Return [x, y] of the center of cell containing provided text 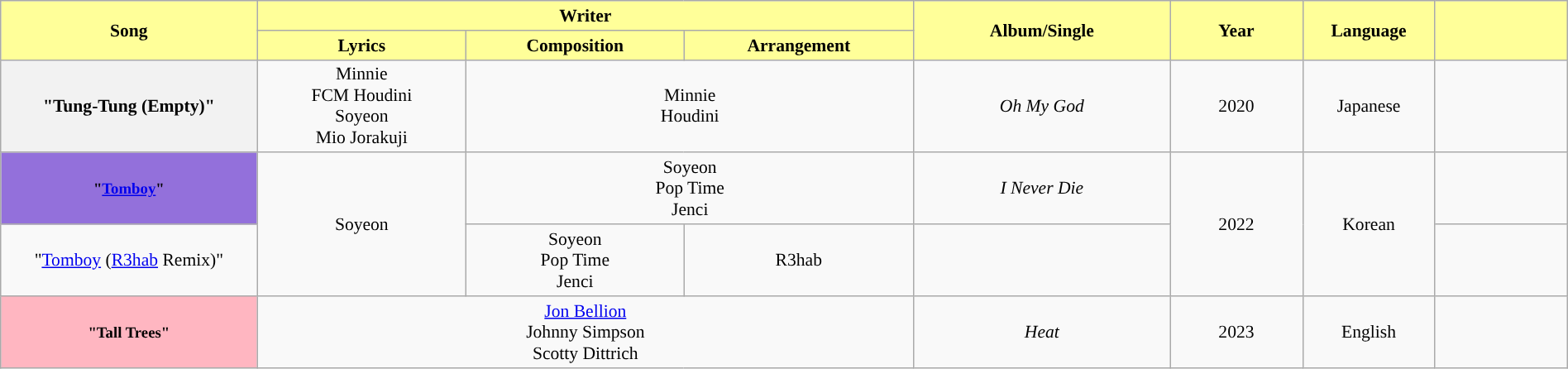
Soyeon [362, 223]
Lyrics [362, 45]
2020 [1236, 106]
"Tomboy" [129, 189]
MinnieFCM HoudiniSoyeonMio Jorakuji [362, 106]
Writer [586, 16]
Arrangement [799, 45]
English [1369, 331]
Jon Bellion Johnny Simpson Scotty Dittrich [586, 331]
Song [129, 30]
Oh My God [1042, 106]
Korean [1369, 223]
"Tung-Tung (Empty)" [129, 106]
Japanese [1369, 106]
R3hab [799, 260]
Heat [1042, 331]
Language [1369, 30]
Album/Single [1042, 30]
I Never Die [1042, 189]
MinnieHoudini [690, 106]
2022 [1236, 223]
Composition [576, 45]
"Tall Trees" [129, 331]
"Tomboy (R3hab Remix)" [129, 260]
2023 [1236, 331]
Year [1236, 30]
